Locate the cell with the specified text and output its [x, y] center coordinate. 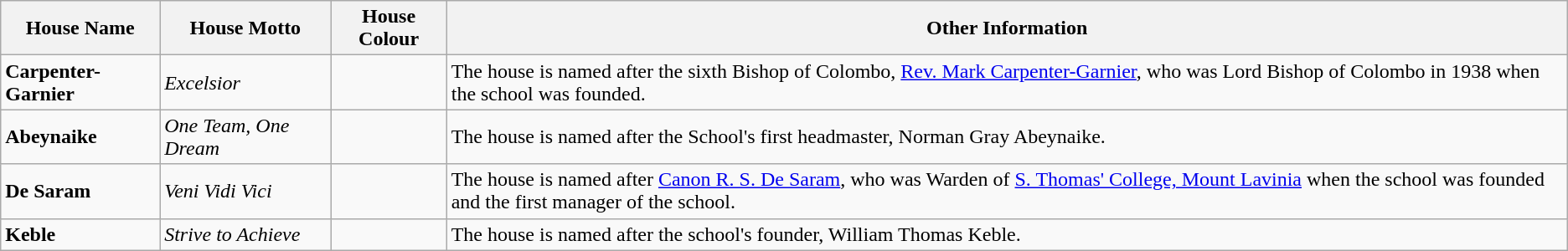
Carpenter-Garnier [80, 82]
The house is named after the school's founder, William Thomas Keble. [1007, 234]
Other Information [1007, 28]
The house is named after the School's first headmaster, Norman Gray Abeynaike. [1007, 137]
De Saram [80, 191]
House Colour [389, 28]
Strive to Achieve [245, 234]
One Team, One Dream [245, 137]
Abeynaike [80, 137]
House Name [80, 28]
Keble [80, 234]
House Motto [245, 28]
Excelsior [245, 82]
Veni Vidi Vici [245, 191]
